Scan for the cell matching the given text and deliver its (X, Y) coordinate at center. 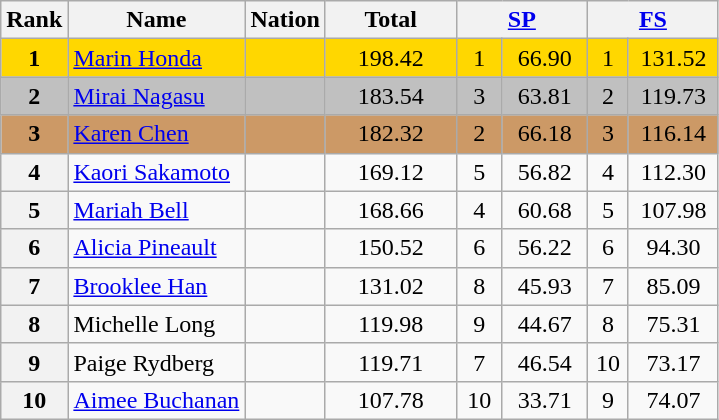
131.52 (673, 58)
85.09 (673, 286)
Total (390, 20)
Nation (285, 20)
183.54 (390, 96)
Marin Honda (156, 58)
Aimee Buchanan (156, 400)
66.18 (544, 134)
56.82 (544, 172)
168.66 (390, 210)
FS (652, 20)
116.14 (673, 134)
Paige Rydberg (156, 362)
45.93 (544, 286)
Kaori Sakamoto (156, 172)
Mariah Bell (156, 210)
131.02 (390, 286)
150.52 (390, 248)
66.90 (544, 58)
33.71 (544, 400)
119.98 (390, 324)
46.54 (544, 362)
182.32 (390, 134)
74.07 (673, 400)
SP (522, 20)
Rank (34, 20)
94.30 (673, 248)
112.30 (673, 172)
Michelle Long (156, 324)
107.78 (390, 400)
Alicia Pineault (156, 248)
75.31 (673, 324)
Mirai Nagasu (156, 96)
73.17 (673, 362)
198.42 (390, 58)
Karen Chen (156, 134)
60.68 (544, 210)
63.81 (544, 96)
44.67 (544, 324)
119.71 (390, 362)
169.12 (390, 172)
Brooklee Han (156, 286)
Name (156, 20)
107.98 (673, 210)
56.22 (544, 248)
119.73 (673, 96)
